Find where the given text appears and provide that cell's center as [x, y] coordinate. 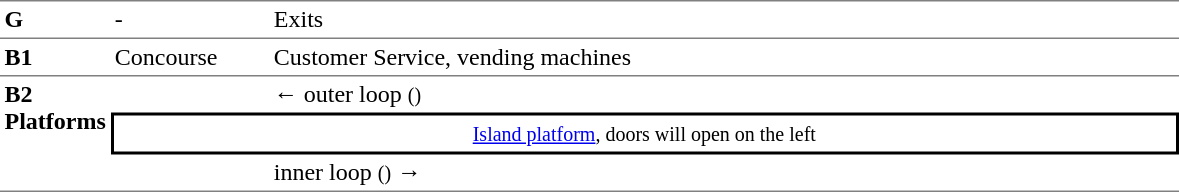
inner loop () → [724, 173]
← outer loop () [724, 94]
G [55, 19]
B1 [55, 58]
B2Platforms [55, 134]
Island platform, doors will open on the left [644, 133]
- [190, 19]
Customer Service, vending machines [724, 58]
Exits [724, 19]
Concourse [190, 58]
